From the cell containing the given text, extract its center point as (X, Y) coordinate. 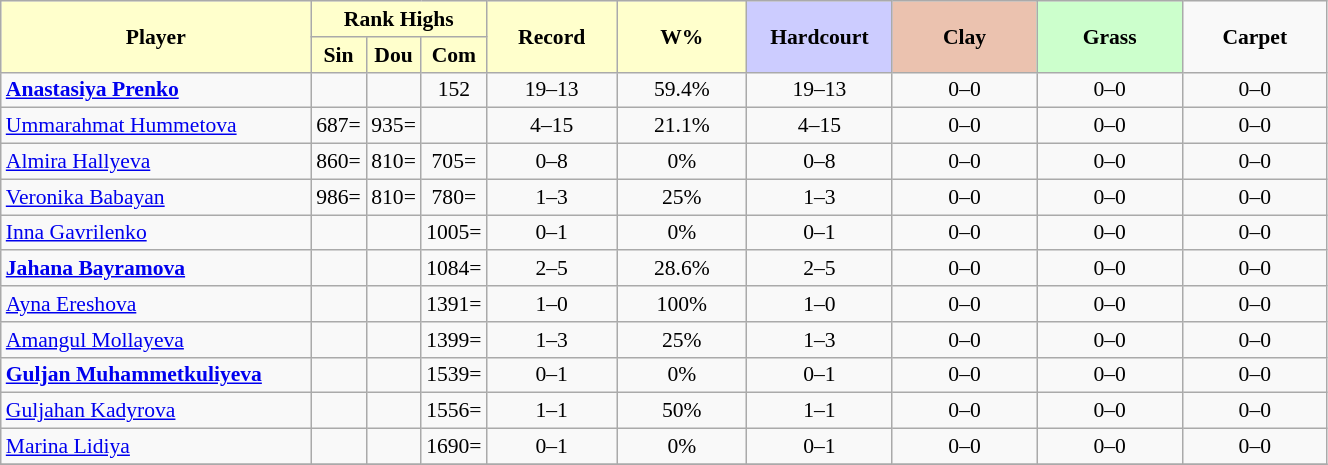
Dou (394, 55)
Rank Highs (399, 19)
100% (682, 304)
Guljahan Kadyrova (156, 411)
Ayna Ereshova (156, 304)
Guljan Muhammetkuliyeva (156, 375)
W% (682, 36)
Amangul Mollayeva (156, 340)
1556= (454, 411)
705= (454, 162)
152 (454, 90)
Record (552, 36)
50% (682, 411)
Carpet (1254, 36)
1539= (454, 375)
59.4% (682, 90)
Marina Lidiya (156, 447)
Clay (964, 36)
Sin (338, 55)
Almira Hallyeva (156, 162)
986= (338, 197)
780= (454, 197)
21.1% (682, 126)
860= (338, 162)
1690= (454, 447)
Player (156, 36)
Anastasiya Prenko (156, 90)
687= (338, 126)
Ummarahmat Hummetova (156, 126)
1399= (454, 340)
28.6% (682, 269)
1391= (454, 304)
935= (394, 126)
Veronika Babayan (156, 197)
Inna Gavrilenko (156, 233)
Com (454, 55)
1084= (454, 269)
Jahana Bayramova (156, 269)
1005= (454, 233)
Hardcourt (820, 36)
Grass (1110, 36)
